Scan for the cell matching the given text and deliver its [X, Y] coordinate at center. 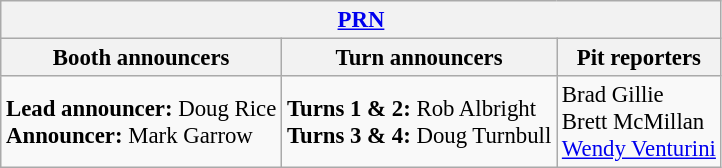
Turn announcers [420, 58]
Pit reporters [640, 58]
Booth announcers [142, 58]
Brad GillieBrett McMillanWendy Venturini [640, 122]
PRN [361, 20]
Lead announcer: Doug RiceAnnouncer: Mark Garrow [142, 122]
Turns 1 & 2: Rob AlbrightTurns 3 & 4: Doug Turnbull [420, 122]
